For the text-containing cell, return its midpoint in [X, Y] coordinate format. 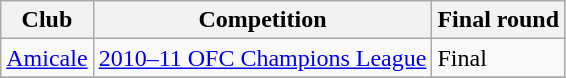
2010–11 OFC Champions League [262, 58]
Club [47, 20]
Final round [498, 20]
Amicale [47, 58]
Competition [262, 20]
Final [498, 58]
